Find where the given text appears and provide that cell's center as [x, y] coordinate. 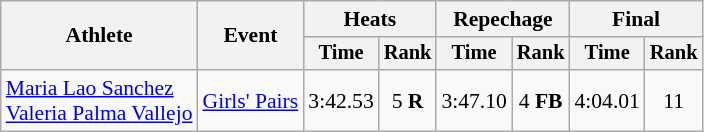
Heats [370, 19]
Final [636, 19]
11 [674, 100]
Athlete [100, 36]
5 R [408, 100]
4:04.01 [606, 100]
4 FB [541, 100]
3:42.53 [340, 100]
3:47.10 [474, 100]
Event [251, 36]
Girls' Pairs [251, 100]
Maria Lao SanchezValeria Palma Vallejo [100, 100]
Repechage [502, 19]
